From the cell containing the given text, extract its center point as [X, Y] coordinate. 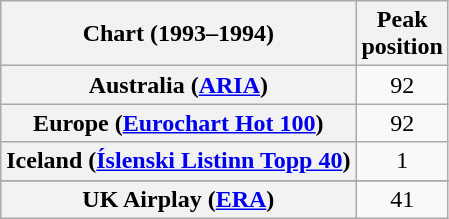
Australia (ARIA) [178, 85]
Peakposition [402, 34]
Europe (Eurochart Hot 100) [178, 123]
UK Airplay (ERA) [178, 199]
1 [402, 161]
41 [402, 199]
Iceland (Íslenski Listinn Topp 40) [178, 161]
Chart (1993–1994) [178, 34]
